Identify which cell holds the provided text, then report its (x, y) central coordinate. 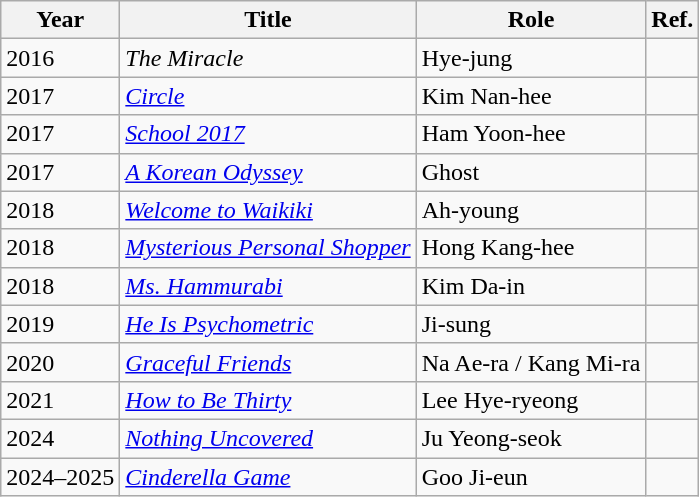
2024 (60, 438)
2016 (60, 58)
Ju Yeong-seok (531, 438)
Ms. Hammurabi (268, 286)
Cinderella Game (268, 477)
Lee Hye-ryeong (531, 400)
Ah-young (531, 210)
Ji-sung (531, 324)
Mysterious Personal Shopper (268, 248)
Circle (268, 96)
Ref. (672, 20)
He Is Psychometric (268, 324)
The Miracle (268, 58)
Hye-jung (531, 58)
2021 (60, 400)
A Korean Odyssey (268, 172)
School 2017 (268, 134)
2024–2025 (60, 477)
Ham Yoon-hee (531, 134)
Ghost (531, 172)
Goo Ji-eun (531, 477)
Role (531, 20)
Hong Kang-hee (531, 248)
How to Be Thirty (268, 400)
Nothing Uncovered (268, 438)
Title (268, 20)
Kim Da-in (531, 286)
2019 (60, 324)
Year (60, 20)
Kim Nan-hee (531, 96)
Welcome to Waikiki (268, 210)
2020 (60, 362)
Na Ae-ra / Kang Mi-ra (531, 362)
Graceful Friends (268, 362)
